Pinpoint the cell where the given text exists, returning its (x, y) midpoint coordinate. 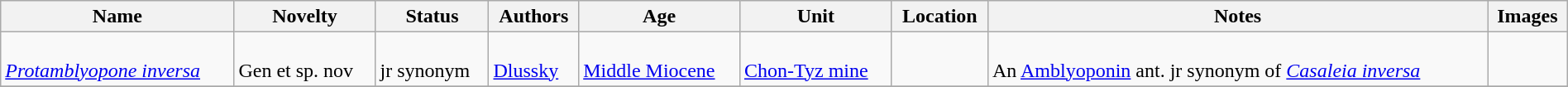
Gen et sp. nov (304, 60)
Location (939, 17)
An Amblyoponin ant. jr synonym of Casaleia inversa (1237, 60)
Age (660, 17)
Middle Miocene (660, 60)
Authors (534, 17)
Protamblyopone inversa (117, 60)
Name (117, 17)
Notes (1237, 17)
Novelty (304, 17)
Status (432, 17)
Dlussky (534, 60)
Images (1528, 17)
Unit (815, 17)
Chon-Tyz mine (815, 60)
jr synonym (432, 60)
